Output the (X, Y) coordinate of the center of the cell containing the given text.  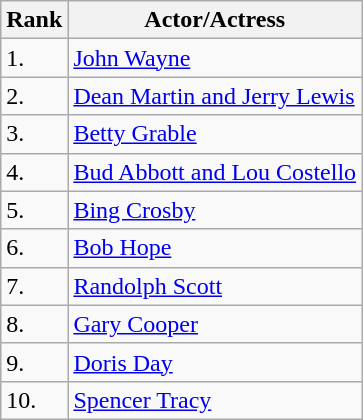
Spencer Tracy (215, 400)
Doris Day (215, 362)
Bud Abbott and Lou Costello (215, 172)
4. (34, 172)
8. (34, 324)
Actor/Actress (215, 20)
1. (34, 58)
6. (34, 248)
7. (34, 286)
Randolph Scott (215, 286)
Dean Martin and Jerry Lewis (215, 96)
5. (34, 210)
Bob Hope (215, 248)
3. (34, 134)
9. (34, 362)
10. (34, 400)
John Wayne (215, 58)
Gary Cooper (215, 324)
Betty Grable (215, 134)
Rank (34, 20)
Bing Crosby (215, 210)
2. (34, 96)
